Identify which cell holds the provided text, then report its (X, Y) central coordinate. 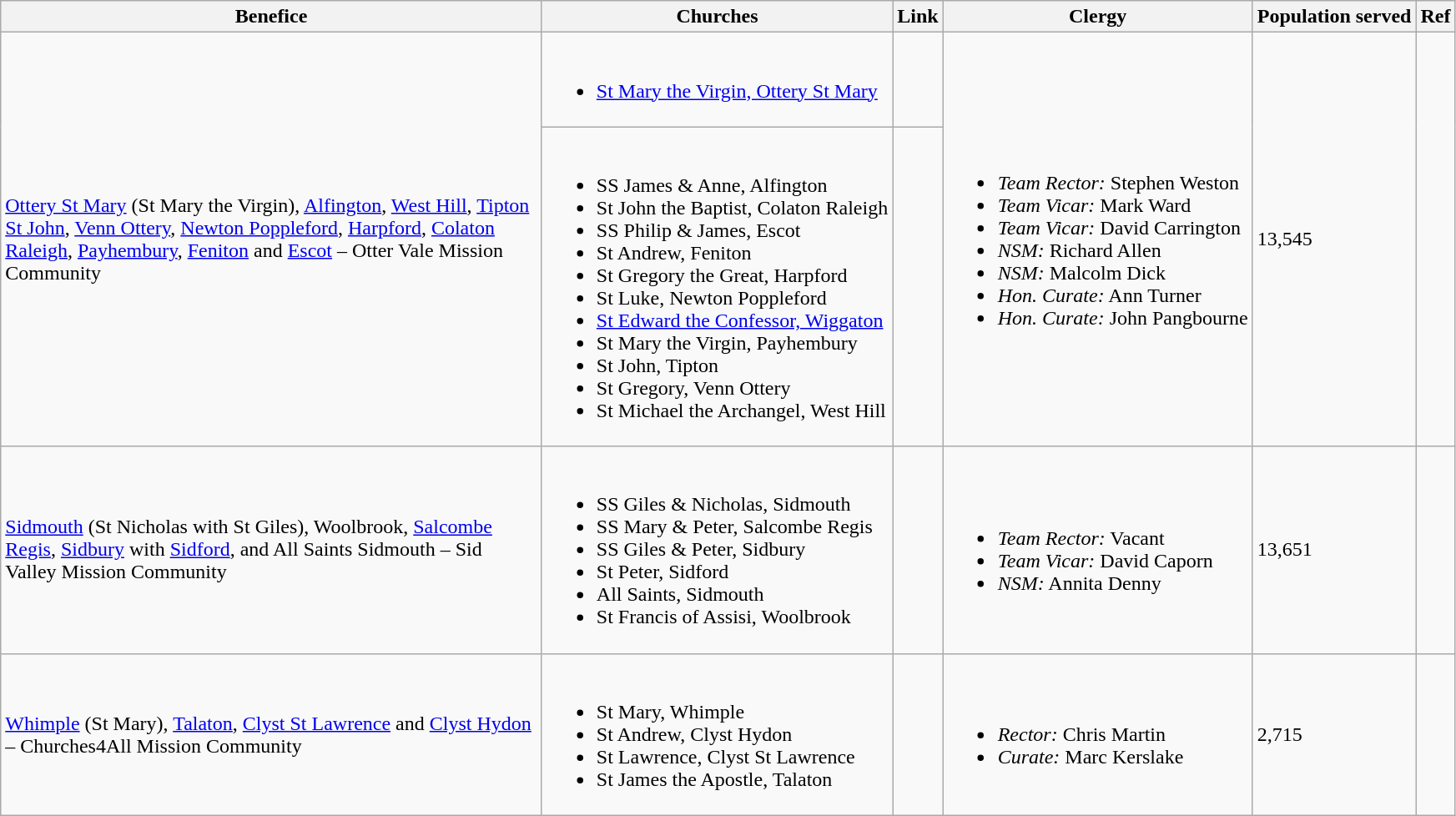
Team Rector: VacantTeam Vicar: David CapornNSM: Annita Denny (1098, 550)
Link (918, 17)
Benefice (272, 17)
Churches (717, 17)
St Mary, WhimpleSt Andrew, Clyst HydonSt Lawrence, Clyst St LawrenceSt James the Apostle, Talaton (717, 734)
Ref (1435, 17)
13,545 (1334, 239)
Clergy (1098, 17)
Rector: Chris MartinCurate: Marc Kerslake (1098, 734)
13,651 (1334, 550)
Sidmouth (St Nicholas with St Giles), Woolbrook, Salcombe Regis, Sidbury with Sidford, and All Saints Sidmouth – Sid Valley Mission Community (272, 550)
Population served (1334, 17)
St Mary the Virgin, Ottery St Mary (717, 80)
Whimple (St Mary), Talaton, Clyst St Lawrence and Clyst Hydon – Churches4All Mission Community (272, 734)
2,715 (1334, 734)
